From the cell containing the given text, extract its center point as (x, y) coordinate. 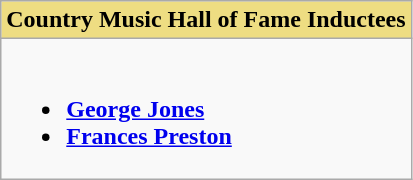
Country Music Hall of Fame Inductees (206, 20)
George JonesFrances Preston (206, 109)
